Pinpoint the cell where the given text exists, returning its (X, Y) midpoint coordinate. 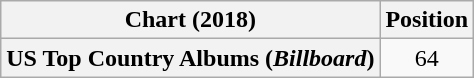
Chart (2018) (190, 20)
64 (427, 58)
Position (427, 20)
US Top Country Albums (Billboard) (190, 58)
